From the cell containing the given text, extract its center point as (X, Y) coordinate. 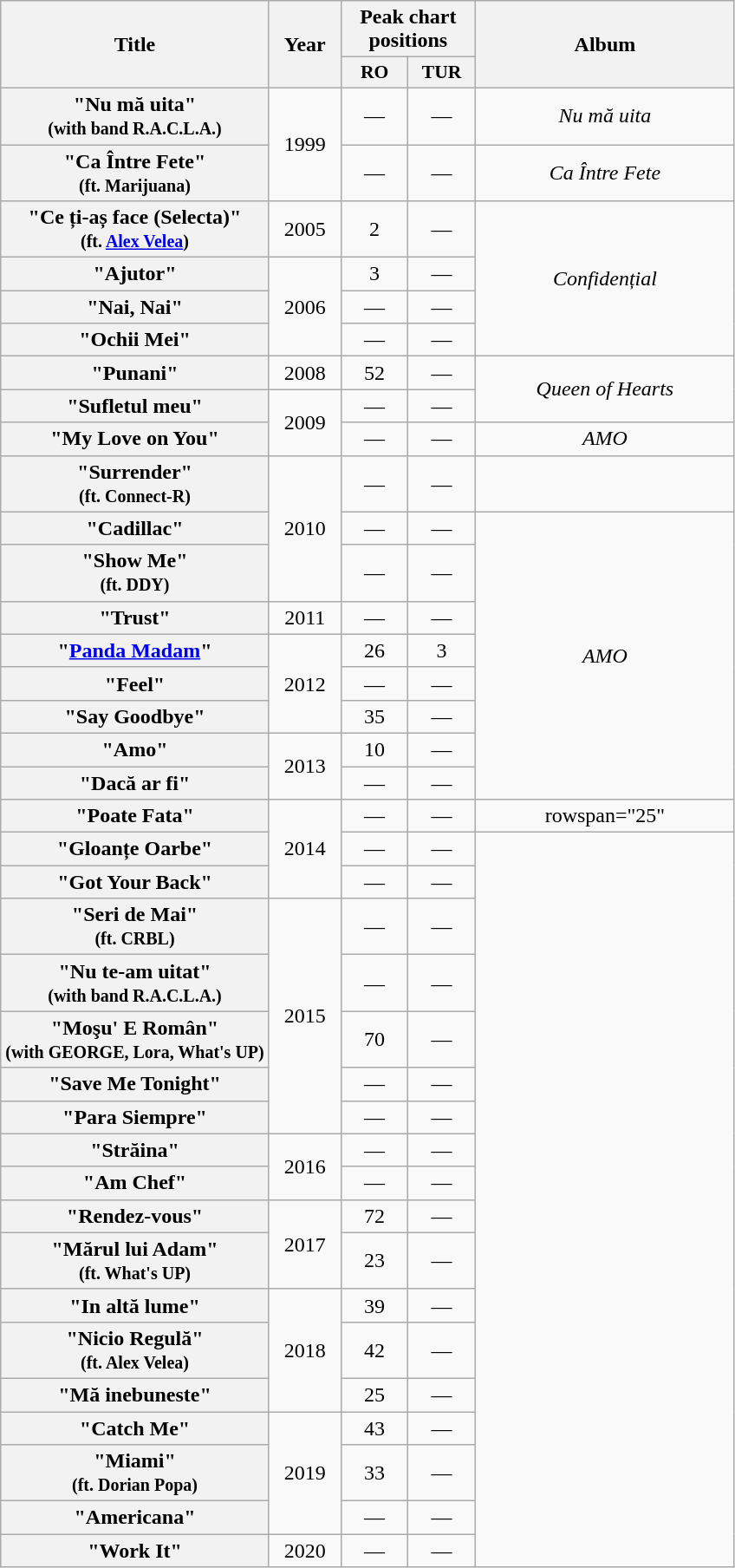
"Punani" (135, 373)
2009 (305, 422)
"Sufletul meu" (135, 406)
"Show Me"(ft. DDY) (135, 572)
Confidențial (605, 279)
"Moşu' E Român"(with GEORGE, Lora, What's UP) (135, 1039)
Nu mă uita (605, 116)
72 (374, 1216)
2014 (305, 849)
"Americana" (135, 1518)
Year (305, 45)
"Work It" (135, 1551)
"Mă inebuneste" (135, 1395)
"Străina" (135, 1150)
"Nai, Nai" (135, 307)
"Panda Madam" (135, 650)
"In altă lume" (135, 1305)
"Cadillac" (135, 528)
10 (374, 749)
"Ajutor" (135, 274)
23 (374, 1261)
2010 (305, 528)
Title (135, 45)
2020 (305, 1551)
"Ce ți-aș face (Selecta)"(ft. Alex Velea) (135, 229)
70 (374, 1039)
"Rendez-vous" (135, 1216)
2008 (305, 373)
"Feel" (135, 683)
"Surrender"(ft. Connect-R) (135, 484)
"Catch Me" (135, 1428)
2 (374, 229)
42 (374, 1349)
Ca Între Fete (605, 172)
Queen of Hearts (605, 389)
"Poate Fata" (135, 816)
26 (374, 650)
2005 (305, 229)
"Nu mă uita"(with band R.A.C.L.A.) (135, 116)
"Ca Între Fete"(ft. Marijuana) (135, 172)
2018 (305, 1349)
"Trust" (135, 617)
Peak chart positions (407, 29)
"Save Me Tonight" (135, 1084)
35 (374, 716)
33 (374, 1473)
2011 (305, 617)
TUR (442, 73)
43 (374, 1428)
"Nicio Regulă"(ft. Alex Velea) (135, 1349)
"Am Chef" (135, 1183)
2012 (305, 683)
Album (605, 45)
2016 (305, 1166)
"Say Goodbye" (135, 716)
52 (374, 373)
"Nu te-am uitat"(with band R.A.C.L.A.) (135, 983)
2006 (305, 307)
"Mărul lui Adam"(ft. What's UP) (135, 1261)
"Para Siempre" (135, 1117)
2017 (305, 1244)
2015 (305, 1016)
"Amo" (135, 749)
1999 (305, 144)
"Dacă ar fi" (135, 783)
RO (374, 73)
"My Love on You" (135, 439)
2019 (305, 1473)
"Seri de Mai"(ft. CRBL) (135, 926)
rowspan="25" (605, 816)
"Gloanțe Oarbe" (135, 849)
"Got Your Back" (135, 882)
"Ochii Mei" (135, 340)
25 (374, 1395)
39 (374, 1305)
"Miami"(ft. Dorian Popa) (135, 1473)
2013 (305, 766)
